Capture the cell that displays the provided text and extract its (X, Y) central coordinate. 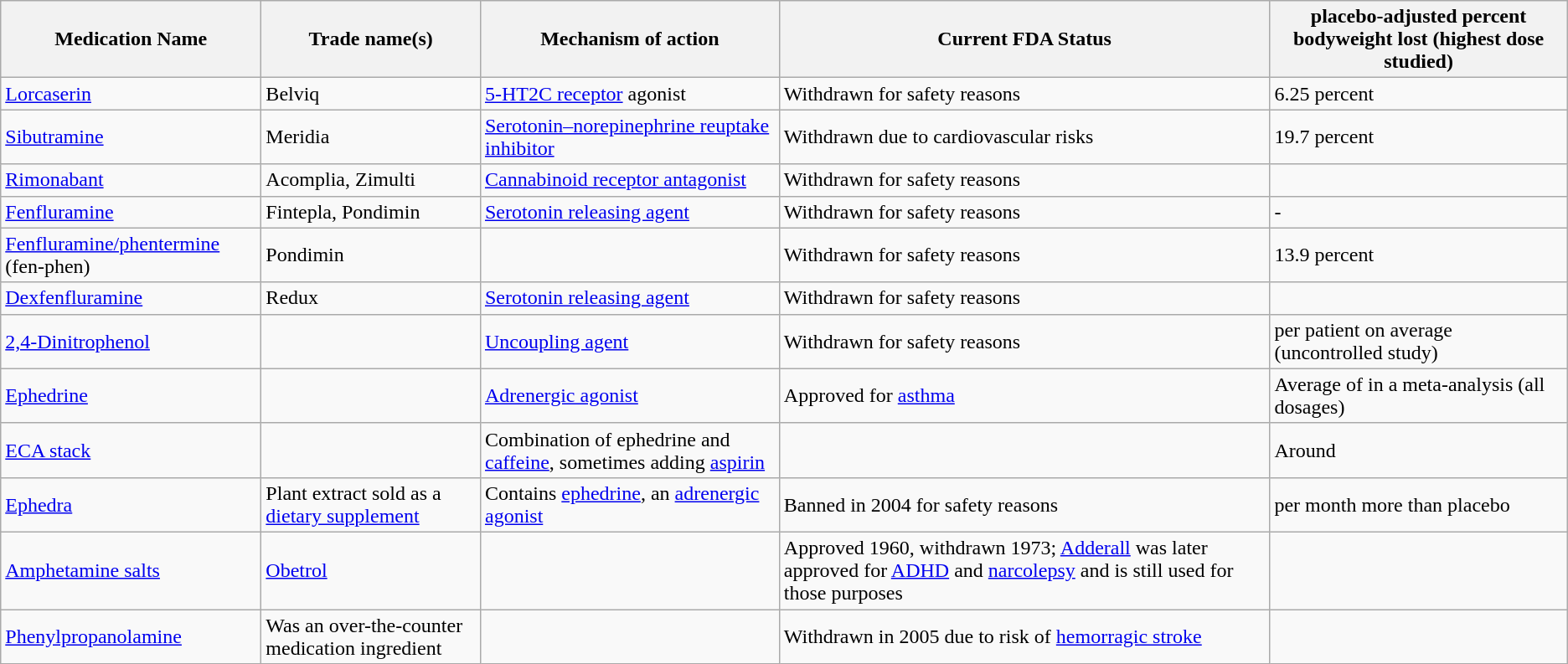
Mechanism of action (630, 39)
Phenylpropanolamine (131, 636)
Amphetamine salts (131, 570)
Around (1419, 450)
Approved for asthma (1024, 395)
19.7 percent (1419, 137)
Adrenergic agonist (630, 395)
Meridia (371, 137)
13.9 percent (1419, 255)
Current FDA Status (1024, 39)
Withdrawn in 2005 due to risk of hemorragic stroke (1024, 636)
Fintepla, Pondimin (371, 212)
Contains ephedrine, an adrenergic agonist (630, 504)
Redux (371, 298)
Cannabinoid receptor antagonist (630, 180)
Belviq (371, 94)
Dexfenfluramine (131, 298)
Average of in a meta-analysis (all dosages) (1419, 395)
Banned in 2004 for safety reasons (1024, 504)
Ephedra (131, 504)
Obetrol (371, 570)
ECA stack (131, 450)
2,4-Dinitrophenol (131, 342)
Combination of ephedrine and caffeine, sometimes adding aspirin (630, 450)
Rimonabant (131, 180)
per month more than placebo (1419, 504)
Withdrawn due to cardiovascular risks (1024, 137)
per patient on average (uncontrolled study) (1419, 342)
Pondimin (371, 255)
Lorcaserin (131, 94)
Serotonin–norepinephrine reuptake inhibitor (630, 137)
Medication Name (131, 39)
6.25 percent (1419, 94)
5-HT2C receptor agonist (630, 94)
Trade name(s) (371, 39)
Fenfluramine (131, 212)
Sibutramine (131, 137)
placebo-adjusted percent bodyweight lost (highest dose studied) (1419, 39)
Fenfluramine/phentermine (fen-phen) (131, 255)
Uncoupling agent (630, 342)
Plant extract sold as a dietary supplement (371, 504)
Ephedrine (131, 395)
- (1419, 212)
Was an over-the-counter medication ingredient (371, 636)
Acomplia, Zimulti (371, 180)
Approved 1960, withdrawn 1973; Adderall was later approved for ADHD and narcolepsy and is still used for those purposes (1024, 570)
